Search for the cell housing the specified text and yield its (x, y) center coordinate. 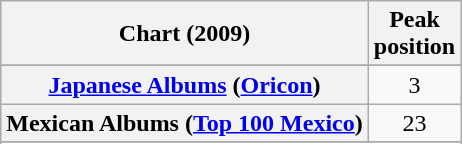
23 (414, 123)
Japanese Albums (Oricon) (185, 85)
Mexican Albums (Top 100 Mexico) (185, 123)
3 (414, 85)
Chart (2009) (185, 34)
Peakposition (414, 34)
